Provide the [x, y] coordinate of the cell's center where the given text is located.  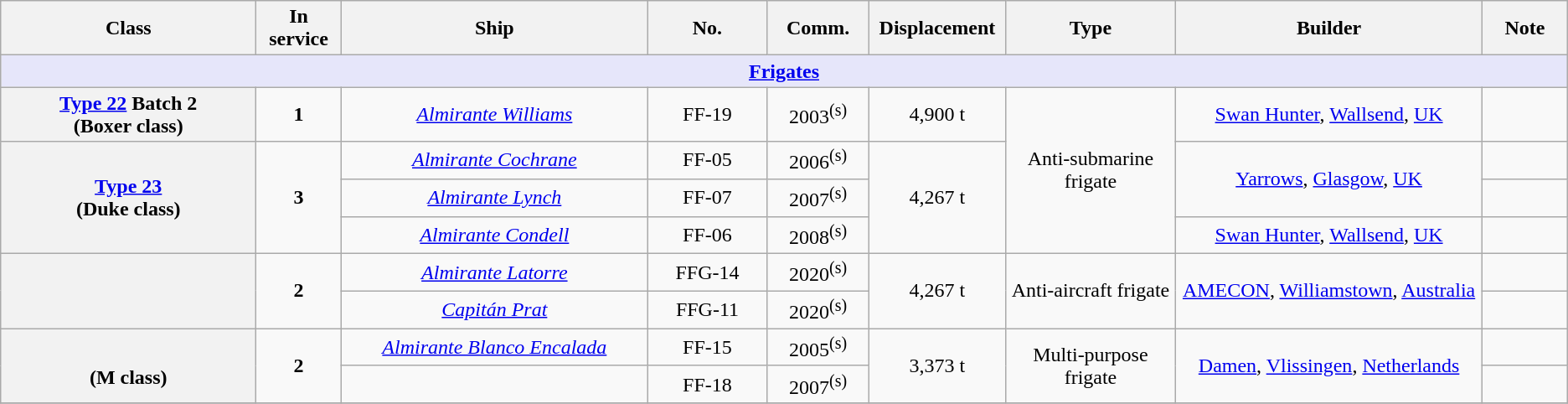
(M class) [129, 365]
Class [129, 28]
Ship [494, 28]
Type 23(Duke class) [129, 198]
FF-19 [707, 114]
AMECON, Williamstown, Australia [1329, 292]
Anti-aircraft frigate [1091, 292]
Comm. [818, 28]
Type [1091, 28]
2008(s) [818, 235]
Almirante Cochrane [494, 161]
Capitán Prat [494, 310]
2003(s) [818, 114]
3,373 t [938, 365]
1 [299, 114]
In service [299, 28]
2006(s) [818, 161]
FF-18 [707, 384]
Type 22 Batch 2(Boxer class) [129, 114]
Multi-purpose frigate [1091, 365]
Damen, Vlissingen, Netherlands [1329, 365]
FF-06 [707, 235]
Almirante Latorre [494, 273]
Almirante Blanco Encalada [494, 347]
FFG-14 [707, 273]
Almirante Condell [494, 235]
Yarrows, Glasgow, UK [1329, 179]
3 [299, 198]
FF-15 [707, 347]
FF-05 [707, 161]
Almirante Lynch [494, 198]
FFG-11 [707, 310]
No. [707, 28]
Almirante Williams [494, 114]
2005(s) [818, 347]
4,900 t [938, 114]
Displacement [938, 28]
Anti-submarine frigate [1091, 171]
Builder [1329, 28]
FF-07 [707, 198]
Frigates [784, 71]
Note [1525, 28]
